Return [X, Y] of the center of cell containing provided text 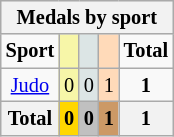
Judo [30, 85]
Sport [30, 51]
Medals by sport [87, 17]
